From the cell containing the given text, extract its center point as (x, y) coordinate. 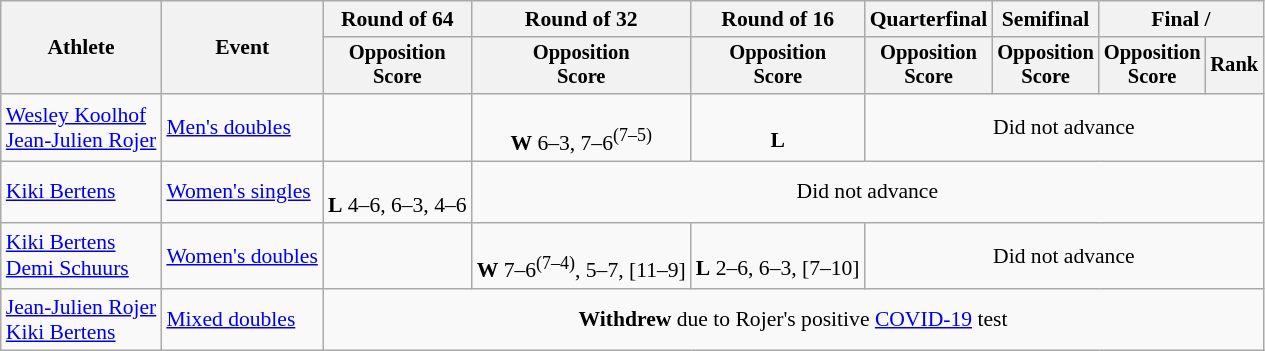
Kiki Bertens (82, 192)
Mixed doubles (242, 320)
Round of 32 (582, 19)
L 2–6, 6–3, [7–10] (778, 256)
L (778, 128)
Women's doubles (242, 256)
Kiki BertensDemi Schuurs (82, 256)
Quarterfinal (929, 19)
Withdrew due to Rojer's positive COVID-19 test (793, 320)
Athlete (82, 48)
Women's singles (242, 192)
Rank (1234, 66)
Men's doubles (242, 128)
Final / (1181, 19)
Semifinal (1046, 19)
W 6–3, 7–6(7–5) (582, 128)
L 4–6, 6–3, 4–6 (398, 192)
Round of 64 (398, 19)
Jean-Julien RojerKiki Bertens (82, 320)
Round of 16 (778, 19)
Event (242, 48)
W 7–6(7–4), 5–7, [11–9] (582, 256)
Wesley KoolhofJean-Julien Rojer (82, 128)
